Extract the [X, Y] coordinate from the center of the cell holding the provided text.  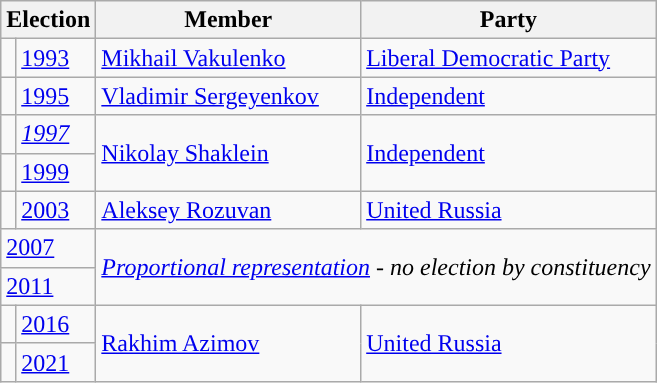
2016 [56, 324]
2021 [56, 362]
Election [48, 20]
1997 [56, 134]
Rakhim Azimov [228, 343]
2007 [48, 248]
1995 [56, 96]
Party [508, 20]
Nikolay Shaklein [228, 153]
Member [228, 20]
1993 [56, 58]
2003 [56, 210]
Liberal Democratic Party [508, 58]
Aleksey Rozuvan [228, 210]
Mikhail Vakulenko [228, 58]
2011 [48, 286]
Proportional representation - no election by constituency [376, 267]
Vladimir Sergeyenkov [228, 96]
1999 [56, 172]
